Capture the cell that displays the provided text and extract its (X, Y) central coordinate. 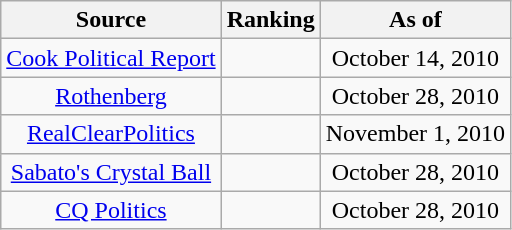
Sabato's Crystal Ball (111, 172)
Source (111, 20)
Ranking (270, 20)
RealClearPolitics (111, 134)
November 1, 2010 (415, 134)
Cook Political Report (111, 58)
Rothenberg (111, 96)
October 14, 2010 (415, 58)
As of (415, 20)
CQ Politics (111, 210)
